Provide the (x, y) coordinate of the cell's center where the given text is located.  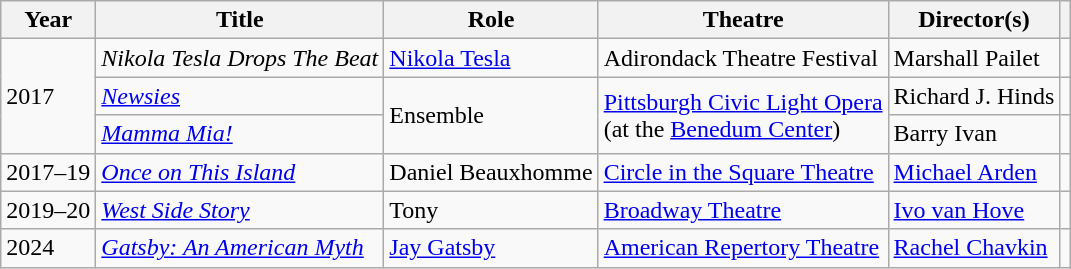
2024 (48, 248)
2019–20 (48, 210)
Year (48, 20)
Michael Arden (974, 172)
Mamma Mia! (240, 134)
Barry Ivan (974, 134)
Pittsburgh Civic Light Opera(at the Benedum Center) (743, 115)
Director(s) (974, 20)
Theatre (743, 20)
Role (491, 20)
American Repertory Theatre (743, 248)
Broadway Theatre (743, 210)
Tony (491, 210)
Gatsby: An American Myth (240, 248)
West Side Story (240, 210)
Adirondack Theatre Festival (743, 58)
Circle in the Square Theatre (743, 172)
Jay Gatsby (491, 248)
Once on This Island (240, 172)
Nikola Tesla Drops The Beat (240, 58)
Nikola Tesla (491, 58)
Marshall Pailet (974, 58)
2017–19 (48, 172)
Ensemble (491, 115)
Newsies (240, 96)
2017 (48, 96)
Ivo van Hove (974, 210)
Rachel Chavkin (974, 248)
Title (240, 20)
Richard J. Hinds (974, 96)
Daniel Beauxhomme (491, 172)
